Extract the [x, y] coordinate from the center of the cell holding the provided text.  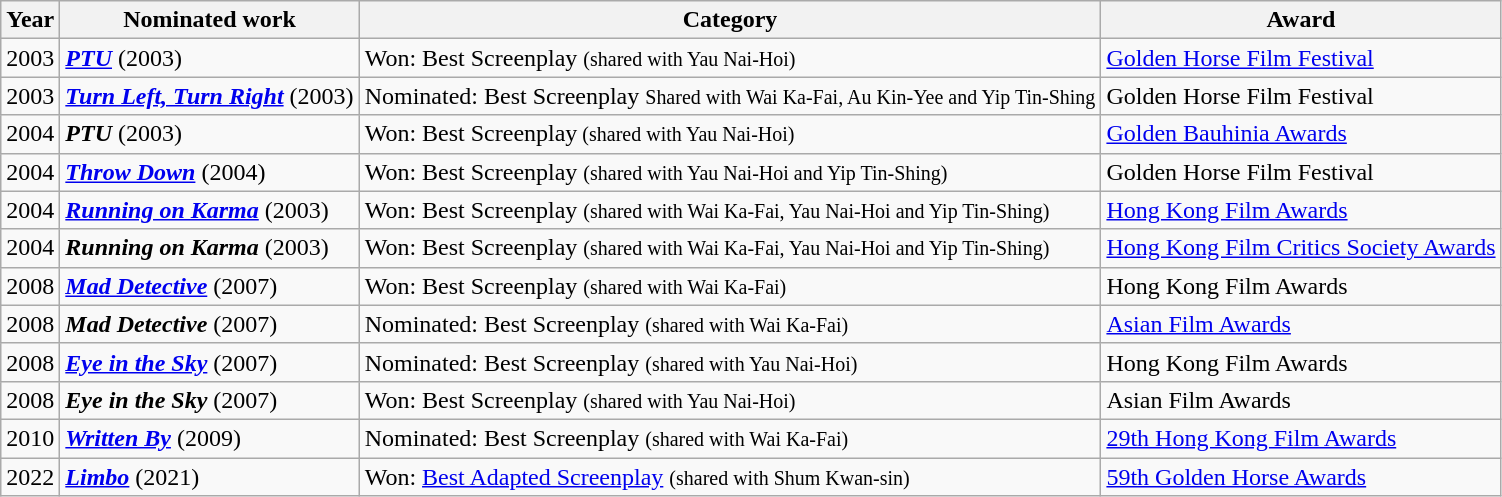
Year [30, 20]
Won: Best Adapted Screenplay (shared with Shum Kwan-sin) [730, 477]
Won: Best Screenplay (shared with Wai Ka-Fai) [730, 286]
Award [1301, 20]
Limbo (2021) [210, 477]
2022 [30, 477]
Won: Best Screenplay (shared with Yau Nai-Hoi and Yip Tin-Shing) [730, 172]
Nominated: Best Screenplay (shared with Yau Nai-Hoi) [730, 362]
29th Hong Kong Film Awards [1301, 438]
Category [730, 20]
Throw Down (2004) [210, 172]
Nominated: Best Screenplay Shared with Wai Ka-Fai, Au Kin-Yee and Yip Tin-Shing [730, 96]
Golden Bauhinia Awards [1301, 134]
Hong Kong Film Critics Society Awards [1301, 248]
59th Golden Horse Awards [1301, 477]
Written By (2009) [210, 438]
Turn Left, Turn Right (2003) [210, 96]
Nominated work [210, 20]
2010 [30, 438]
